Search for the cell housing the specified text and yield its [X, Y] center coordinate. 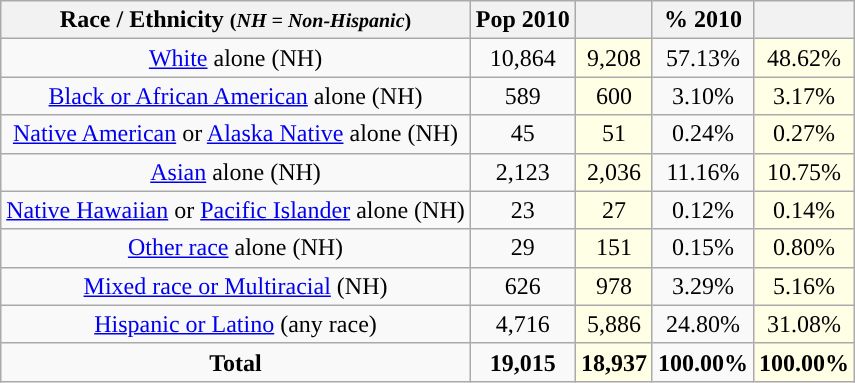
% 2010 [702, 20]
5.16% [804, 286]
24.80% [702, 324]
0.14% [804, 210]
Pop 2010 [522, 20]
600 [614, 96]
0.27% [804, 134]
Asian alone (NH) [236, 172]
3.17% [804, 96]
19,015 [522, 362]
48.62% [804, 58]
29 [522, 248]
10,864 [522, 58]
0.12% [702, 210]
Black or African American alone (NH) [236, 96]
589 [522, 96]
11.16% [702, 172]
2,036 [614, 172]
626 [522, 286]
23 [522, 210]
0.80% [804, 248]
4,716 [522, 324]
Other race alone (NH) [236, 248]
3.29% [702, 286]
Native Hawaiian or Pacific Islander alone (NH) [236, 210]
2,123 [522, 172]
45 [522, 134]
0.15% [702, 248]
Race / Ethnicity (NH = Non-Hispanic) [236, 20]
31.08% [804, 324]
Total [236, 362]
Native American or Alaska Native alone (NH) [236, 134]
Hispanic or Latino (any race) [236, 324]
57.13% [702, 58]
51 [614, 134]
White alone (NH) [236, 58]
5,886 [614, 324]
27 [614, 210]
9,208 [614, 58]
Mixed race or Multiracial (NH) [236, 286]
3.10% [702, 96]
151 [614, 248]
978 [614, 286]
18,937 [614, 362]
10.75% [804, 172]
0.24% [702, 134]
